For the text-containing cell, return its midpoint in (x, y) coordinate format. 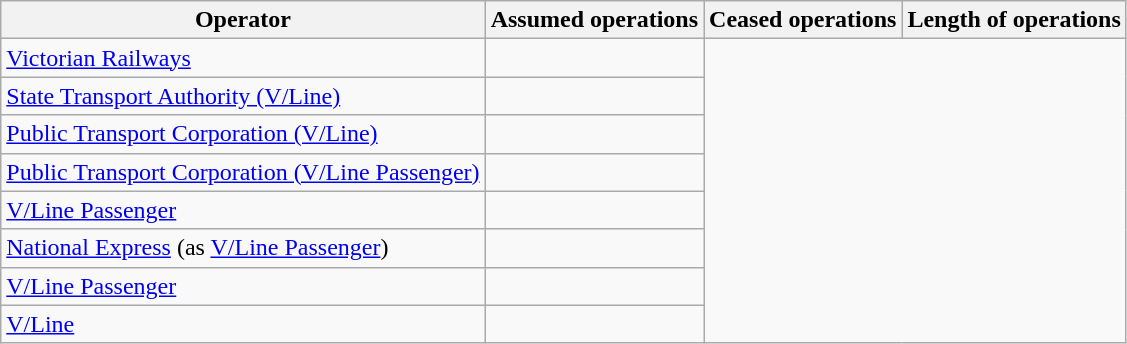
Ceased operations (803, 20)
Operator (243, 20)
State Transport Authority (V/Line) (243, 96)
V/Line (243, 324)
National Express (as V/Line Passenger) (243, 248)
Public Transport Corporation (V/Line) (243, 134)
Victorian Railways (243, 58)
Assumed operations (594, 20)
Public Transport Corporation (V/Line Passenger) (243, 172)
Length of operations (1014, 20)
